Return the (x, y) coordinate for the center point of the cell that contains the specified text.  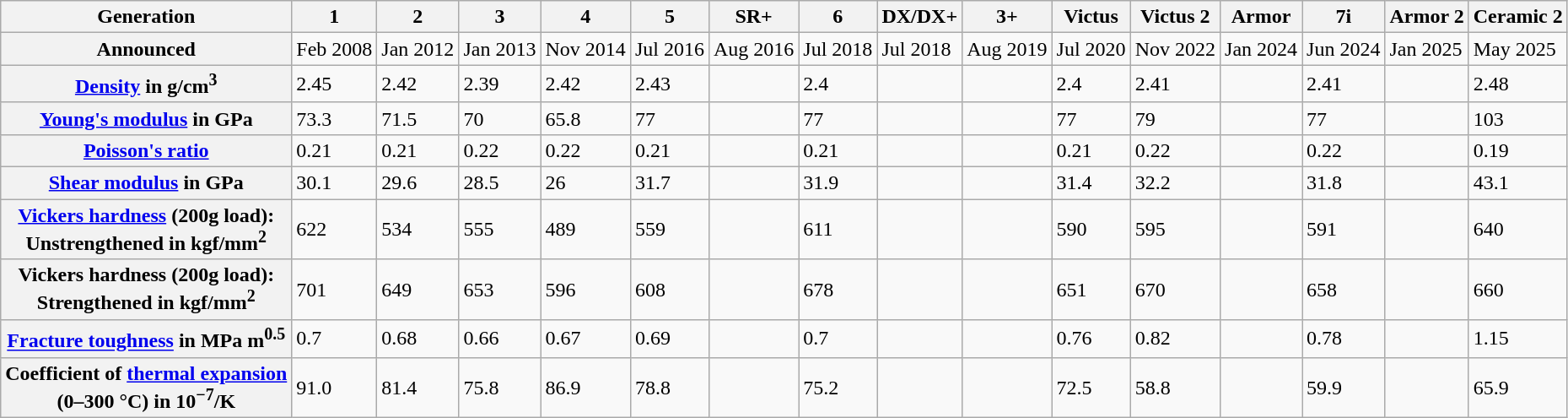
Density in g/cm3 (147, 84)
Young's modulus in GPa (147, 118)
0.76 (1091, 339)
Coefficient of thermal expansion(0–300 °C) in 10−7/K (147, 388)
640 (1518, 230)
75.8 (499, 388)
Aug 2019 (1007, 49)
65.9 (1518, 388)
3+ (1007, 17)
0.82 (1175, 339)
3 (499, 17)
Poisson's ratio (147, 150)
1 (334, 17)
Vickers hardness (200g load):Strengthened in kgf/mm2 (147, 290)
701 (334, 290)
Jan 2025 (1427, 49)
59.9 (1344, 388)
2.39 (499, 84)
651 (1091, 290)
28.5 (499, 183)
653 (499, 290)
Victus 2 (1175, 17)
Victus (1091, 17)
29.6 (418, 183)
2.43 (670, 84)
6 (838, 17)
Vickers hardness (200g load):Unstrengthened in kgf/mm2 (147, 230)
2.48 (1518, 84)
Aug 2016 (753, 49)
0.69 (670, 339)
91.0 (334, 388)
May 2025 (1518, 49)
611 (838, 230)
71.5 (418, 118)
Armor (1262, 17)
43.1 (1518, 183)
Jul 2020 (1091, 49)
559 (670, 230)
Announced (147, 49)
489 (585, 230)
32.2 (1175, 183)
0.68 (418, 339)
5 (670, 17)
78.8 (670, 388)
86.9 (585, 388)
75.2 (838, 388)
534 (418, 230)
65.8 (585, 118)
0.66 (499, 339)
30.1 (334, 183)
608 (670, 290)
658 (1344, 290)
31.4 (1091, 183)
31.8 (1344, 183)
0.78 (1344, 339)
678 (838, 290)
596 (585, 290)
70 (499, 118)
Jul 2016 (670, 49)
103 (1518, 118)
26 (585, 183)
Jun 2024 (1344, 49)
Fracture toughness in MPa m0.5 (147, 339)
Feb 2008 (334, 49)
555 (499, 230)
72.5 (1091, 388)
0.19 (1518, 150)
58.8 (1175, 388)
Jan 2013 (499, 49)
31.7 (670, 183)
Ceramic 2 (1518, 17)
595 (1175, 230)
Jan 2024 (1262, 49)
79 (1175, 118)
4 (585, 17)
Shear modulus in GPa (147, 183)
660 (1518, 290)
7i (1344, 17)
DX/DX+ (919, 17)
1.15 (1518, 339)
2.45 (334, 84)
SR+ (753, 17)
622 (334, 230)
591 (1344, 230)
Nov 2022 (1175, 49)
670 (1175, 290)
Armor 2 (1427, 17)
649 (418, 290)
81.4 (418, 388)
Jan 2012 (418, 49)
31.9 (838, 183)
2 (418, 17)
590 (1091, 230)
73.3 (334, 118)
Generation (147, 17)
Nov 2014 (585, 49)
0.67 (585, 339)
